Output the [X, Y] coordinate of the center of the cell containing the given text.  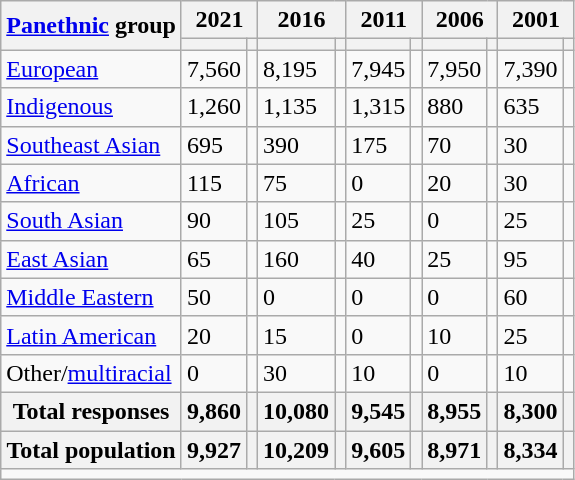
15 [296, 335]
Latin American [92, 335]
65 [214, 259]
Indigenous [92, 107]
9,545 [378, 411]
European [92, 69]
East Asian [92, 259]
9,605 [378, 449]
9,927 [214, 449]
7,390 [530, 69]
60 [530, 297]
70 [454, 145]
South Asian [92, 221]
2001 [536, 20]
Panethnic group [92, 26]
2021 [219, 20]
95 [530, 259]
2006 [460, 20]
Total responses [92, 411]
9,860 [214, 411]
175 [378, 145]
1,315 [378, 107]
115 [214, 183]
50 [214, 297]
8,300 [530, 411]
African [92, 183]
1,260 [214, 107]
Total population [92, 449]
2016 [302, 20]
2011 [384, 20]
75 [296, 183]
7,945 [378, 69]
90 [214, 221]
10,080 [296, 411]
8,955 [454, 411]
8,971 [454, 449]
Middle Eastern [92, 297]
105 [296, 221]
10,209 [296, 449]
7,560 [214, 69]
695 [214, 145]
40 [378, 259]
880 [454, 107]
1,135 [296, 107]
Southeast Asian [92, 145]
160 [296, 259]
635 [530, 107]
390 [296, 145]
8,334 [530, 449]
8,195 [296, 69]
Other/multiracial [92, 373]
7,950 [454, 69]
